Provide the (x, y) coordinate of the cell's center where the given text is located.  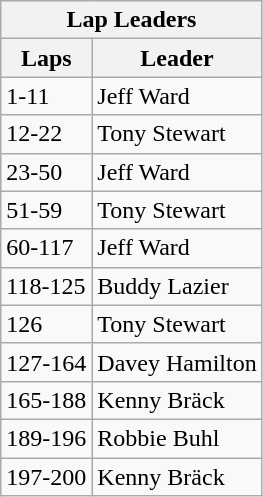
126 (46, 324)
118-125 (46, 286)
165-188 (46, 400)
51-59 (46, 210)
197-200 (46, 477)
Lap Leaders (132, 20)
Robbie Buhl (177, 438)
189-196 (46, 438)
Leader (177, 58)
60-117 (46, 248)
12-22 (46, 134)
127-164 (46, 362)
Laps (46, 58)
Davey Hamilton (177, 362)
23-50 (46, 172)
Buddy Lazier (177, 286)
1-11 (46, 96)
